Locate the cell with the specified text and output its [X, Y] center coordinate. 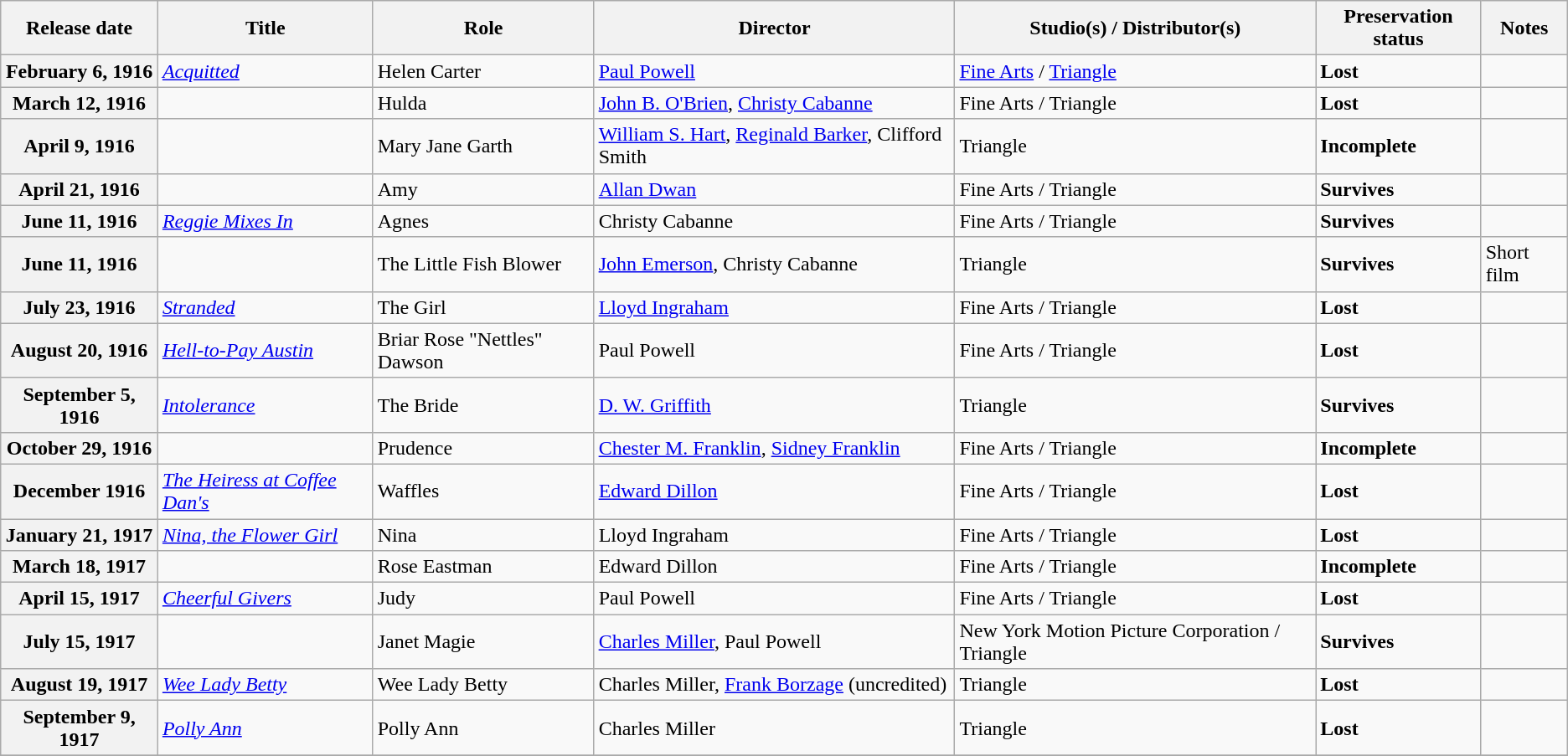
Judy [483, 599]
Agnes [483, 221]
William S. Hart, Reginald Barker, Clifford Smith [774, 146]
January 21, 1917 [80, 535]
August 19, 1917 [80, 685]
Janet Magie [483, 641]
Role [483, 28]
Short film [1524, 265]
Director [774, 28]
Cheerful Givers [265, 599]
Allan Dwan [774, 189]
Charles Miller, Paul Powell [774, 641]
Preservation status [1399, 28]
March 18, 1917 [80, 567]
Chester M. Franklin, Sidney Franklin [774, 448]
Amy [483, 189]
Acquitted [265, 71]
September 5, 1916 [80, 405]
July 23, 1916 [80, 307]
The Girl [483, 307]
Rose Eastman [483, 567]
Release date [80, 28]
Charles Miller [774, 728]
April 9, 1916 [80, 146]
Hell-to-Pay Austin [265, 350]
Stranded [265, 307]
April 15, 1917 [80, 599]
October 29, 1916 [80, 448]
The Bride [483, 405]
Prudence [483, 448]
Briar Rose "Nettles" Dawson [483, 350]
New York Motion Picture Corporation / Triangle [1136, 641]
March 12, 1916 [80, 103]
Studio(s) / Distributor(s) [1136, 28]
The Heiress at Coffee Dan's [265, 491]
D. W. Griffith [774, 405]
Reggie Mixes In [265, 221]
July 15, 1917 [80, 641]
John Emerson, Christy Cabanne [774, 265]
December 1916 [80, 491]
August 20, 1916 [80, 350]
Charles Miller, Frank Borzage (uncredited) [774, 685]
Nina, the Flower Girl [265, 535]
April 21, 1916 [80, 189]
Intolerance [265, 405]
Hulda [483, 103]
Notes [1524, 28]
Title [265, 28]
September 9, 1917 [80, 728]
Mary Jane Garth [483, 146]
Helen Carter [483, 71]
February 6, 1916 [80, 71]
John B. O'Brien, Christy Cabanne [774, 103]
The Little Fish Blower [483, 265]
Nina [483, 535]
Christy Cabanne [774, 221]
Waffles [483, 491]
